Find where the given text appears and provide that cell's center as [X, Y] coordinate. 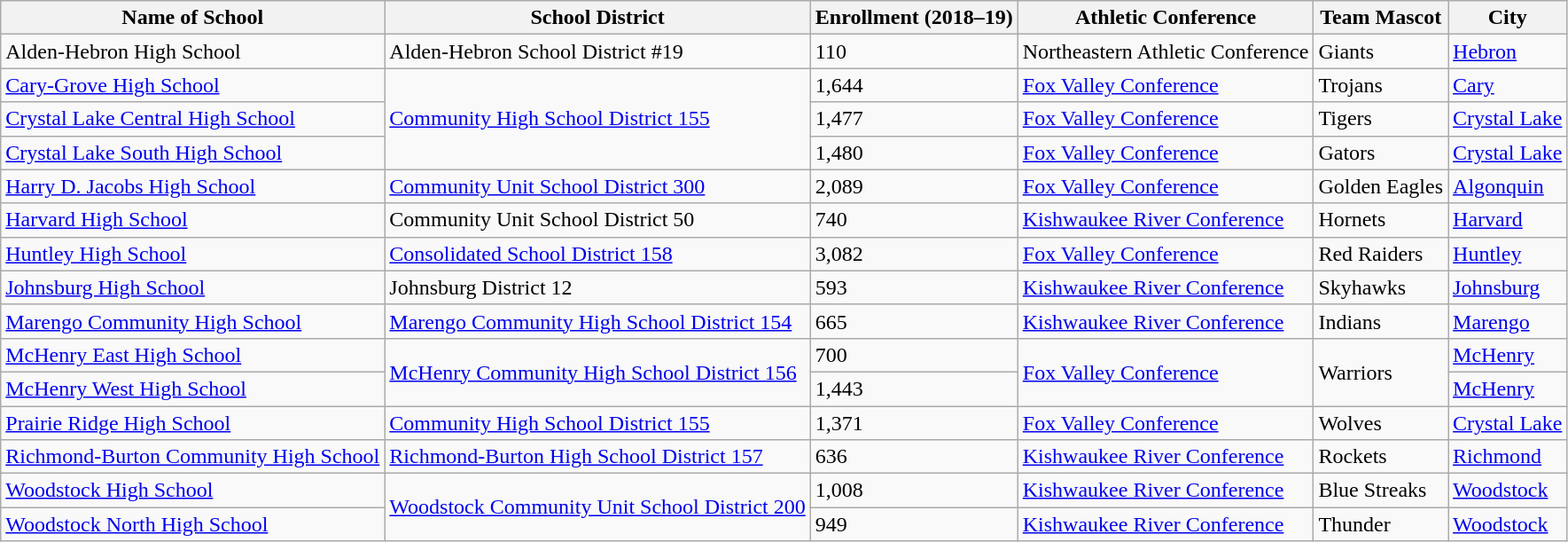
Cary-Grove High School [193, 85]
Crystal Lake South High School [193, 153]
Alden-Hebron School District #19 [597, 51]
Team Mascot [1381, 18]
636 [914, 457]
Blue Streaks [1381, 491]
Skyhawks [1381, 287]
Marengo [1508, 321]
Johnsburg [1508, 287]
Trojans [1381, 85]
School District [597, 18]
1,477 [914, 119]
Marengo Community High School District 154 [597, 321]
110 [914, 51]
Marengo Community High School [193, 321]
Red Raiders [1381, 254]
Prairie Ridge High School [193, 423]
Wolves [1381, 423]
Gators [1381, 153]
1,008 [914, 491]
Richmond-Burton High School District 157 [597, 457]
Giants [1381, 51]
Harry D. Jacobs High School [193, 186]
700 [914, 355]
Harvard [1508, 220]
Huntley High School [193, 254]
Hornets [1381, 220]
Harvard High School [193, 220]
Woodstock Community Unit School District 200 [597, 507]
740 [914, 220]
Enrollment (2018–19) [914, 18]
Tigers [1381, 119]
Hebron [1508, 51]
3,082 [914, 254]
Woodstock High School [193, 491]
949 [914, 524]
Woodstock North High School [193, 524]
1,480 [914, 153]
Golden Eagles [1381, 186]
McHenry Community High School District 156 [597, 372]
Community Unit School District 300 [597, 186]
Johnsburg District 12 [597, 287]
Johnsburg High School [193, 287]
1,443 [914, 389]
Athletic Conference [1166, 18]
665 [914, 321]
Alden-Hebron High School [193, 51]
Thunder [1381, 524]
City [1508, 18]
Warriors [1381, 372]
Consolidated School District 158 [597, 254]
Huntley [1508, 254]
Richmond [1508, 457]
Crystal Lake Central High School [193, 119]
2,089 [914, 186]
Cary [1508, 85]
Community Unit School District 50 [597, 220]
Algonquin [1508, 186]
1,371 [914, 423]
Name of School [193, 18]
Indians [1381, 321]
1,644 [914, 85]
593 [914, 287]
McHenry West High School [193, 389]
Northeastern Athletic Conference [1166, 51]
McHenry East High School [193, 355]
Richmond-Burton Community High School [193, 457]
Rockets [1381, 457]
